Return (x, y) of the center of cell containing provided text 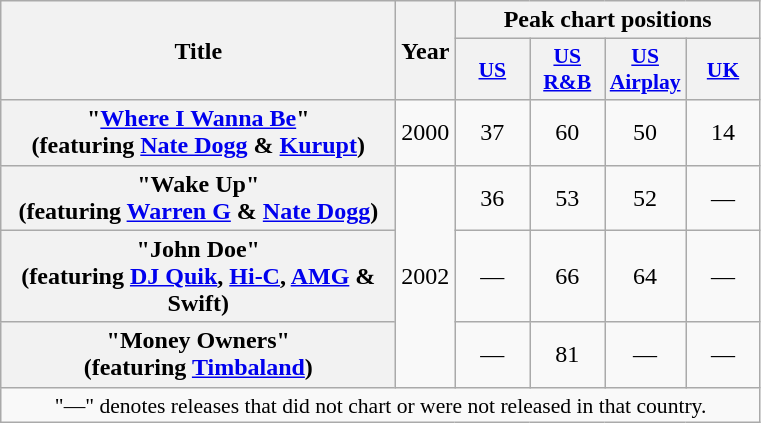
"Where I Wanna Be" (featuring Nate Dogg & Kurupt) (198, 132)
14 (724, 132)
"—" denotes releases that did not chart or were not released in that country. (381, 405)
USAirplay (646, 70)
"John Doe"(featuring DJ Quik, Hi-C, AMG & Swift) (198, 276)
Peak chart positions (608, 20)
"Money Owners" (featuring Timbaland) (198, 354)
64 (646, 276)
50 (646, 132)
66 (568, 276)
Title (198, 50)
52 (646, 198)
81 (568, 354)
2002 (426, 276)
37 (492, 132)
UK (724, 70)
US (492, 70)
2000 (426, 132)
"Wake Up" (featuring Warren G & Nate Dogg) (198, 198)
36 (492, 198)
Year (426, 50)
53 (568, 198)
USR&B (568, 70)
60 (568, 132)
